Locate the cell with the specified text and output its [x, y] center coordinate. 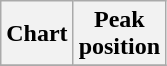
Chart [37, 34]
Peak position [119, 34]
